Locate the cell with the specified text and output its (x, y) center coordinate. 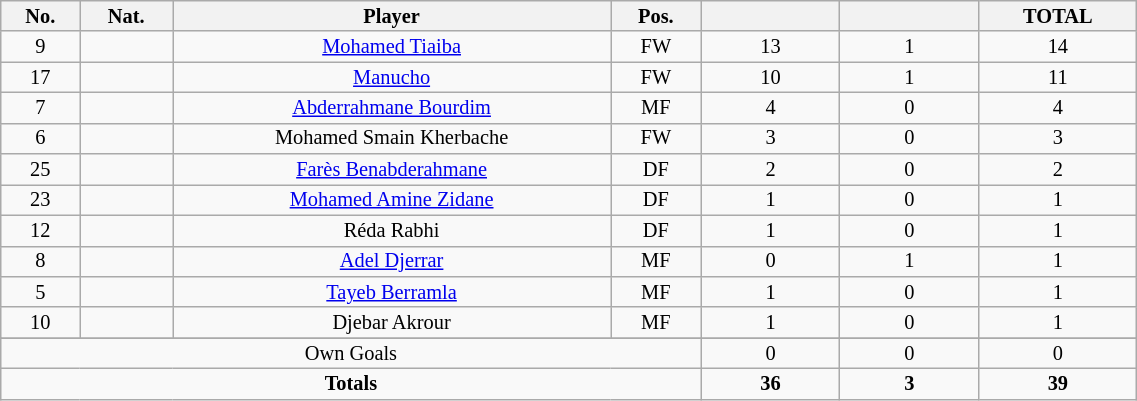
Adel Djerrar (392, 262)
Player (392, 16)
7 (40, 108)
23 (40, 200)
Pos. (656, 16)
Tayeb Berramla (392, 292)
14 (1058, 46)
Own Goals (351, 354)
39 (1058, 384)
6 (40, 138)
Nat. (126, 16)
9 (40, 46)
12 (40, 230)
Mohamed Smain Kherbache (392, 138)
Mohamed Tiaiba (392, 46)
8 (40, 262)
5 (40, 292)
11 (1058, 78)
13 (770, 46)
Farès Benabderahmane (392, 170)
Manucho (392, 78)
Réda Rabhi (392, 230)
25 (40, 170)
36 (770, 384)
TOTAL (1058, 16)
Djebar Akrour (392, 322)
No. (40, 16)
Mohamed Amine Zidane (392, 200)
Totals (351, 384)
Abderrahmane Bourdim (392, 108)
17 (40, 78)
